Provide the [X, Y] coordinate of the cell's center where the given text is located.  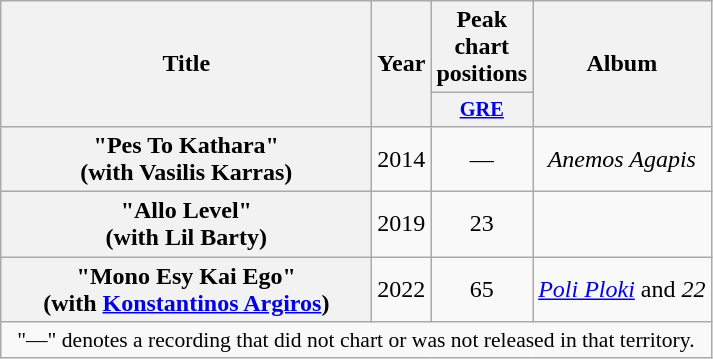
2014 [402, 158]
23 [482, 224]
Anemos Agapis [622, 158]
Peak chart positions [482, 47]
"Allo Level"(with Lil Barty) [186, 224]
Album [622, 64]
2022 [402, 290]
"Pes To Kathara"(with Vasilis Karras) [186, 158]
Year [402, 64]
Poli Ploki and 22 [622, 290]
GRE [482, 110]
"Mono Esy Kai Ego"(with Konstantinos Argiros) [186, 290]
65 [482, 290]
2019 [402, 224]
"—" denotes a recording that did not chart or was not released in that territory. [356, 340]
Title [186, 64]
— [482, 158]
